From the cell containing the given text, extract its center point as [x, y] coordinate. 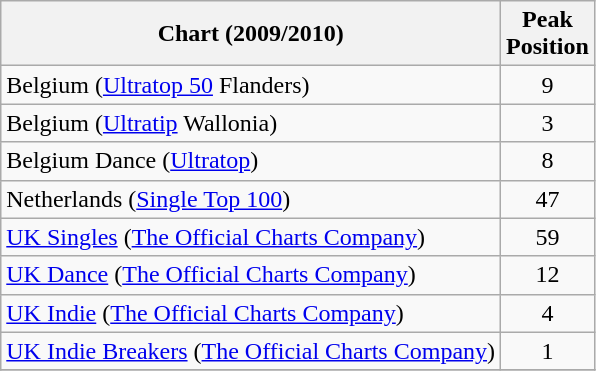
47 [548, 199]
12 [548, 275]
Belgium Dance (Ultratop) [251, 161]
3 [548, 123]
Belgium (Ultratip Wallonia) [251, 123]
Netherlands (Single Top 100) [251, 199]
UK Singles (The Official Charts Company) [251, 237]
1 [548, 351]
4 [548, 313]
Belgium (Ultratop 50 Flanders) [251, 85]
UK Indie (The Official Charts Company) [251, 313]
UK Dance (The Official Charts Company) [251, 275]
Chart (2009/2010) [251, 34]
9 [548, 85]
59 [548, 237]
UK Indie Breakers (The Official Charts Company) [251, 351]
PeakPosition [548, 34]
8 [548, 161]
